Pinpoint the cell where the given text exists, returning its (x, y) midpoint coordinate. 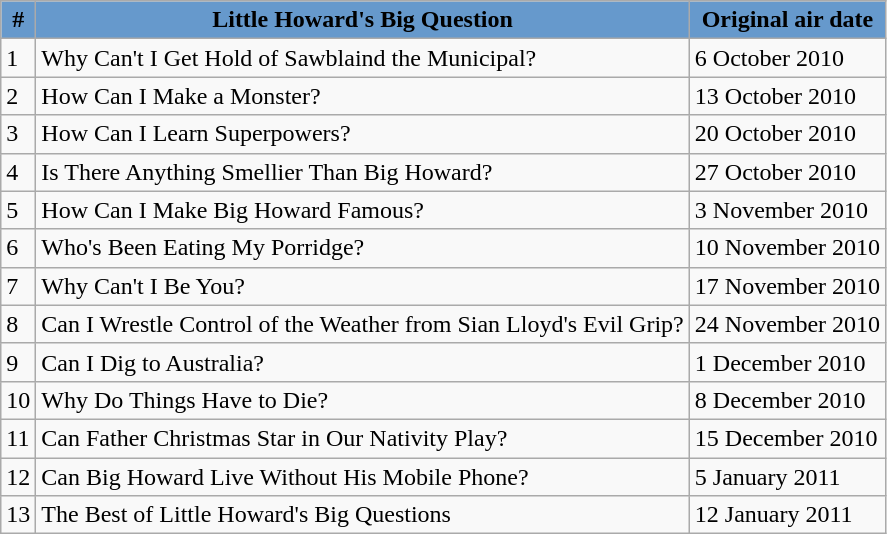
How Can I Learn Superpowers? (362, 134)
1 December 2010 (787, 362)
Why Do Things Have to Die? (362, 400)
12 (18, 477)
11 (18, 438)
4 (18, 172)
Who's Been Eating My Porridge? (362, 248)
6 (18, 248)
Can Big Howard Live Without His Mobile Phone? (362, 477)
10 November 2010 (787, 248)
5 (18, 210)
1 (18, 58)
10 (18, 400)
Original air date (787, 20)
8 (18, 324)
Can Father Christmas Star in Our Nativity Play? (362, 438)
6 October 2010 (787, 58)
How Can I Make Big Howard Famous? (362, 210)
Little Howard's Big Question (362, 20)
7 (18, 286)
Why Can't I Get Hold of Sawblaind the Municipal? (362, 58)
9 (18, 362)
13 (18, 515)
The Best of Little Howard's Big Questions (362, 515)
Is There Anything Smellier Than Big Howard? (362, 172)
13 October 2010 (787, 96)
# (18, 20)
15 December 2010 (787, 438)
3 November 2010 (787, 210)
How Can I Make a Monster? (362, 96)
3 (18, 134)
Why Can't I Be You? (362, 286)
12 January 2011 (787, 515)
Can I Dig to Australia? (362, 362)
5 January 2011 (787, 477)
24 November 2010 (787, 324)
17 November 2010 (787, 286)
Can I Wrestle Control of the Weather from Sian Lloyd's Evil Grip? (362, 324)
2 (18, 96)
20 October 2010 (787, 134)
8 December 2010 (787, 400)
27 October 2010 (787, 172)
